Locate the cell with the specified text and output its (X, Y) center coordinate. 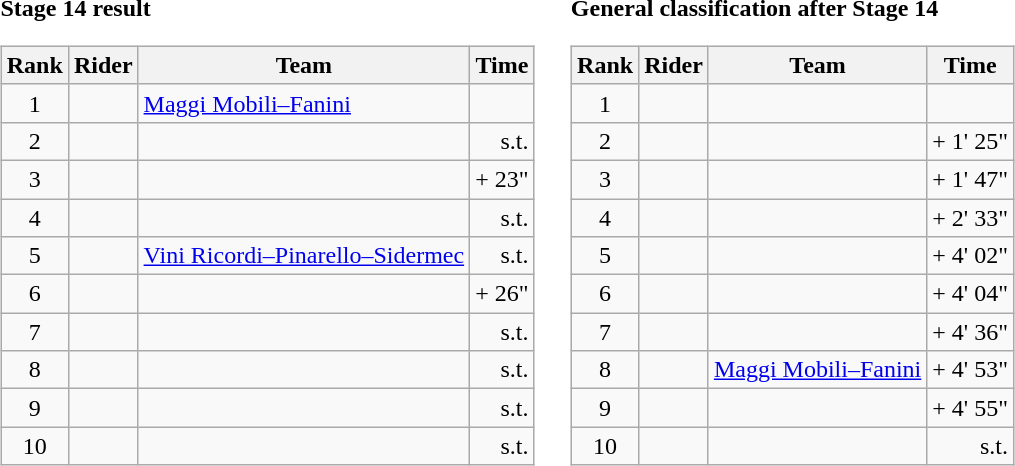
+ 4' 04" (970, 294)
+ 4' 36" (970, 332)
+ 4' 02" (970, 256)
Vini Ricordi–Pinarello–Sidermec (304, 256)
+ 23" (502, 179)
+ 4' 53" (970, 370)
+ 2' 33" (970, 217)
+ 4' 55" (970, 408)
+ 1' 47" (970, 179)
+ 26" (502, 294)
+ 1' 25" (970, 141)
